For the text-containing cell, return its midpoint in (x, y) coordinate format. 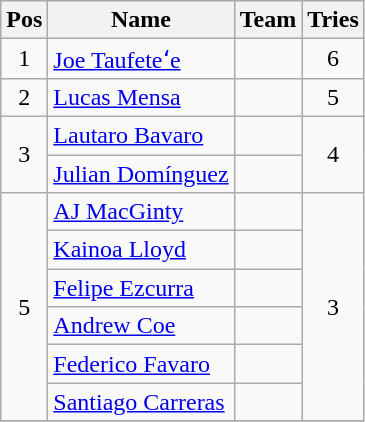
Pos (24, 20)
Lautaro Bavaro (141, 135)
Felipe Ezcurra (141, 288)
1 (24, 59)
Santiago Carreras (141, 402)
Tries (334, 20)
Federico Favaro (141, 364)
Kainoa Lloyd (141, 250)
2 (24, 97)
Lucas Mensa (141, 97)
Name (141, 20)
Joe Taufeteʻe (141, 59)
Julian Domínguez (141, 173)
4 (334, 154)
Andrew Coe (141, 326)
AJ MacGinty (141, 212)
6 (334, 59)
Team (268, 20)
